Pinpoint the cell where the given text exists, returning its (X, Y) midpoint coordinate. 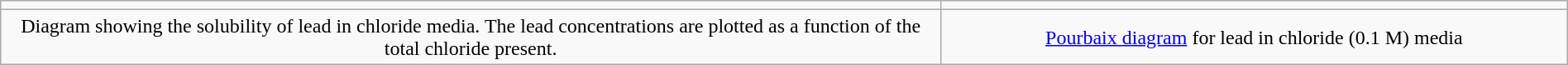
Diagram showing the solubility of lead in chloride media. The lead concentrations are plotted as a function of the total chloride present. (471, 37)
Pourbaix diagram for lead in chloride (0.1 M) media (1254, 37)
